Search for the cell housing the specified text and yield its [X, Y] center coordinate. 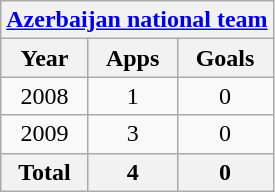
Total [45, 172]
Year [45, 58]
1 [132, 96]
Goals [225, 58]
Azerbaijan national team [137, 20]
3 [132, 134]
4 [132, 172]
Apps [132, 58]
2008 [45, 96]
2009 [45, 134]
